Pinpoint the cell where the given text exists, returning its (x, y) midpoint coordinate. 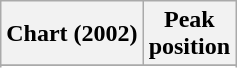
Peakposition (189, 34)
Chart (2002) (72, 34)
